Extract the [x, y] coordinate from the center of the cell holding the provided text.  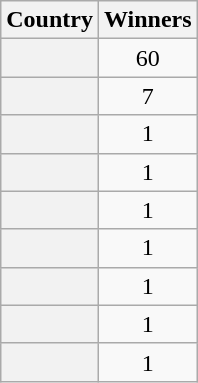
Winners [148, 20]
Country [50, 20]
60 [148, 58]
7 [148, 96]
